Search for the cell housing the specified text and yield its (X, Y) center coordinate. 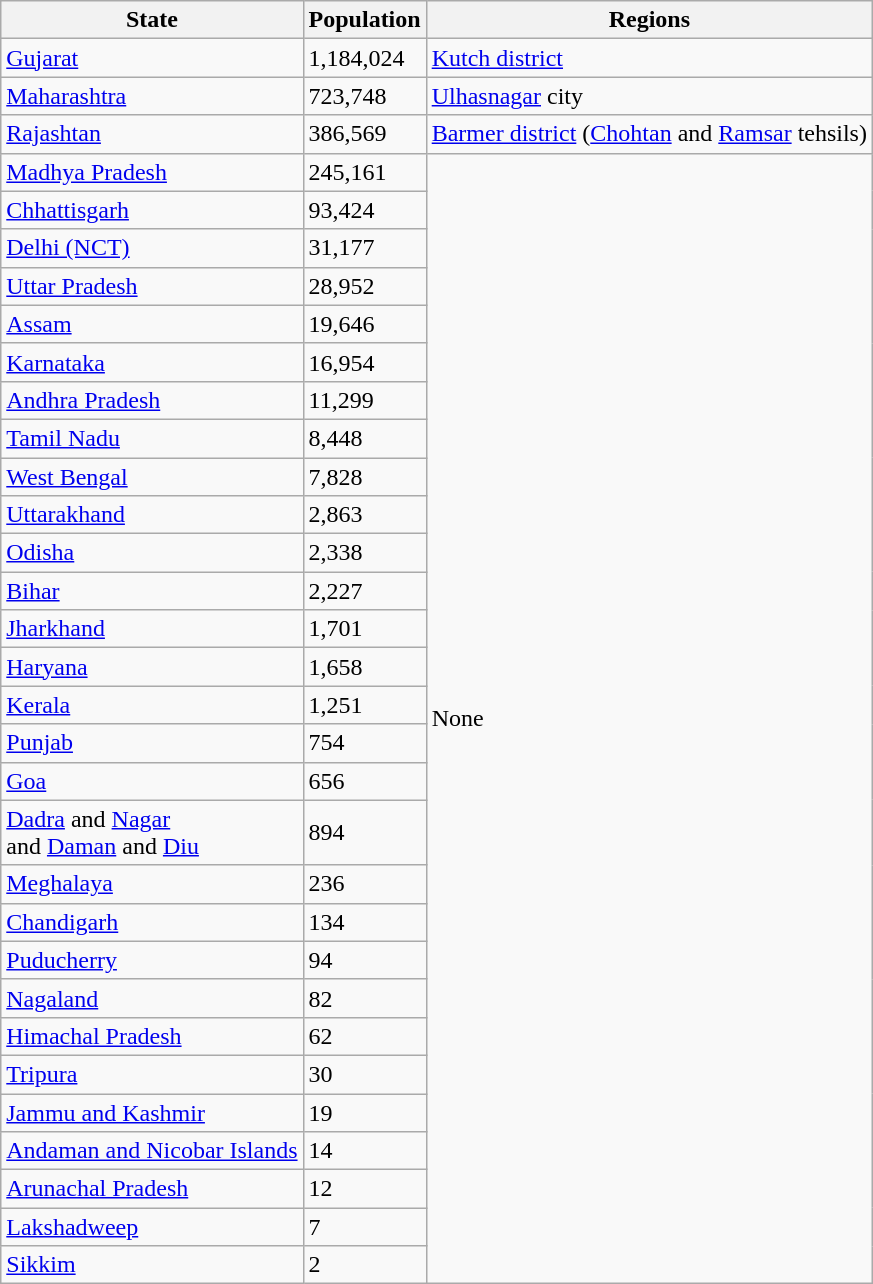
Jharkhand (152, 629)
2,227 (364, 591)
Nagaland (152, 998)
Maharashtra (152, 96)
8,448 (364, 438)
Haryana (152, 667)
West Bengal (152, 477)
245,161 (364, 172)
1,701 (364, 629)
Rajashtan (152, 134)
Arunachal Pradesh (152, 1189)
Andhra Pradesh (152, 400)
Karnataka (152, 362)
94 (364, 960)
754 (364, 743)
12 (364, 1189)
236 (364, 884)
16,954 (364, 362)
82 (364, 998)
None (649, 718)
Kerala (152, 705)
62 (364, 1036)
19 (364, 1113)
Uttarakhand (152, 515)
656 (364, 781)
Tripura (152, 1074)
Ulhasnagar city (649, 96)
2,338 (364, 553)
Gujarat (152, 58)
Sikkim (152, 1265)
1,251 (364, 705)
1,658 (364, 667)
386,569 (364, 134)
Punjab (152, 743)
Himachal Pradesh (152, 1036)
93,424 (364, 210)
Jammu and Kashmir (152, 1113)
Goa (152, 781)
30 (364, 1074)
894 (364, 832)
Andaman and Nicobar Islands (152, 1151)
Puducherry (152, 960)
723,748 (364, 96)
1,184,024 (364, 58)
Assam (152, 324)
Population (364, 20)
2,863 (364, 515)
Delhi (NCT) (152, 248)
Chandigarh (152, 922)
Kutch district (649, 58)
Lakshadweep (152, 1227)
2 (364, 1265)
Meghalaya (152, 884)
7,828 (364, 477)
Uttar Pradesh (152, 286)
7 (364, 1227)
11,299 (364, 400)
Tamil Nadu (152, 438)
State (152, 20)
14 (364, 1151)
Dadra and Nagarand Daman and Diu (152, 832)
Odisha (152, 553)
28,952 (364, 286)
31,177 (364, 248)
Bihar (152, 591)
Madhya Pradesh (152, 172)
Chhattisgarh (152, 210)
19,646 (364, 324)
Barmer district (Chohtan and Ramsar tehsils) (649, 134)
134 (364, 922)
Regions (649, 20)
